Search for the cell housing the specified text and yield its (x, y) center coordinate. 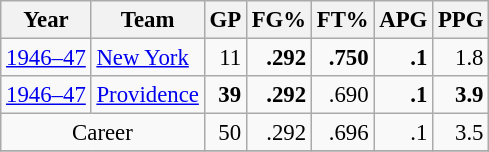
FT% (342, 20)
PPG (461, 20)
GP (225, 20)
3.5 (461, 133)
11 (225, 58)
Team (148, 20)
Career (102, 133)
Providence (148, 95)
1.8 (461, 58)
Year (46, 20)
FG% (278, 20)
New York (148, 58)
39 (225, 95)
.696 (342, 133)
.750 (342, 58)
50 (225, 133)
3.9 (461, 95)
APG (404, 20)
.690 (342, 95)
